Capture the cell that displays the provided text and extract its [x, y] central coordinate. 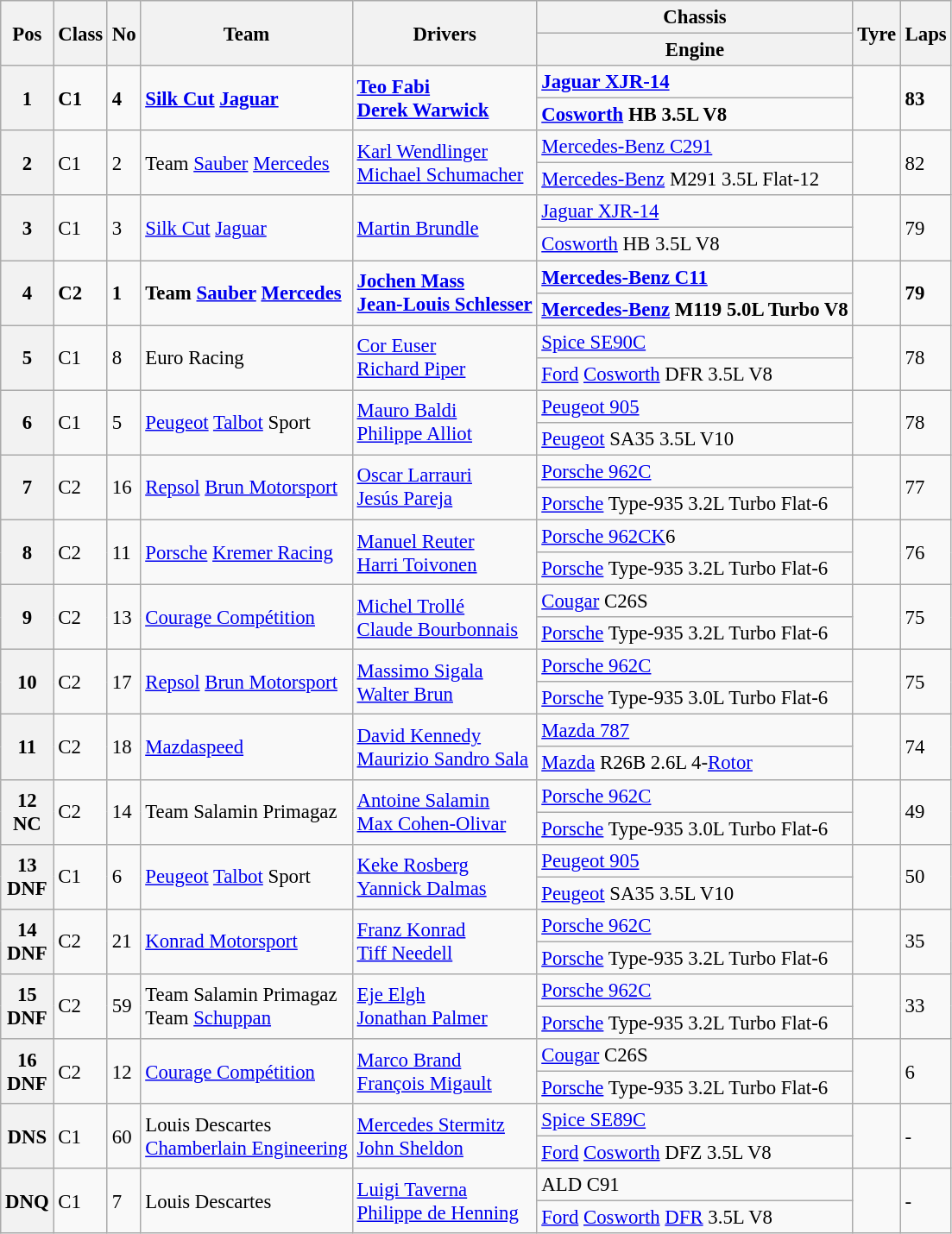
12NC [28, 811]
DNQ [28, 1201]
No [123, 33]
Engine [695, 50]
13 [123, 618]
Luigi Taverna Philippe de Henning [444, 1201]
Martin Brundle [444, 228]
Eje Elgh Jonathan Palmer [444, 1006]
Michel Trollé Claude Bourbonnais [444, 618]
Porsche Kremer Racing [247, 552]
Team Salamin Primagaz [247, 811]
Tyre [877, 33]
Chassis [695, 17]
Keke Rosberg Yannick Dalmas [444, 877]
Oscar Larrauri Jesús Pareja [444, 487]
Team Salamin Primagaz Team Schuppan [247, 1006]
Jochen Mass Jean-Louis Schlesser [444, 293]
82 [925, 162]
10 [28, 682]
Mazda 787 [695, 731]
Karl Wendlinger Michael Schumacher [444, 162]
Spice SE90C [695, 342]
17 [123, 682]
9 [28, 618]
Pos [28, 33]
Mazda R26B 2.6L 4-Rotor [695, 764]
Team [247, 33]
13DNF [28, 877]
77 [925, 487]
DNS [28, 1136]
14DNF [28, 942]
Spice SE89C [695, 1120]
Mercedes Stermitz John Sheldon [444, 1136]
33 [925, 1006]
35 [925, 942]
83 [925, 98]
Porsche 962CK6 [695, 536]
Mauro Baldi Philippe Alliot [444, 423]
74 [925, 747]
Mercedes-Benz M291 3.5L Flat-12 [695, 179]
14 [123, 811]
Euro Racing [247, 357]
Class [81, 33]
60 [123, 1136]
Mercedes-Benz C291 [695, 147]
Cor Euser Richard Piper [444, 357]
Massimo Sigala Walter Brun [444, 682]
12 [123, 1072]
Drivers [444, 33]
David Kennedy Maurizio Sandro Sala [444, 747]
Ford Cosworth DFZ 3.5L V8 [695, 1153]
16DNF [28, 1072]
49 [925, 811]
16 [123, 487]
Marco Brand François Migault [444, 1072]
Mazdaspeed [247, 747]
Mercedes-Benz C11 [695, 277]
Louis Descartes [247, 1201]
21 [123, 942]
Franz Konrad Tiff Needell [444, 942]
Laps [925, 33]
Louis Descartes Chamberlain Engineering [247, 1136]
Antoine Salamin Max Cohen-Olivar [444, 811]
ALD C91 [695, 1185]
76 [925, 552]
50 [925, 877]
18 [123, 747]
Manuel Reuter Harri Toivonen [444, 552]
Teo Fabi Derek Warwick [444, 98]
15DNF [28, 1006]
59 [123, 1006]
Konrad Motorsport [247, 942]
Mercedes-Benz M119 5.0L Turbo V8 [695, 309]
